Detect which cell encompasses the target text, then output its [x, y] center coordinate. 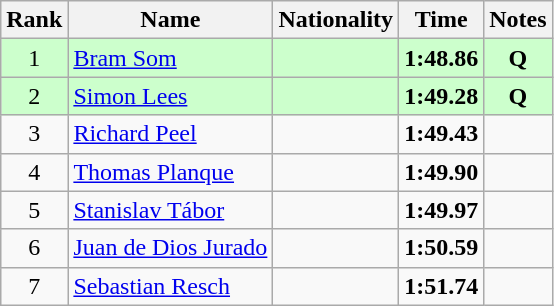
Notes [518, 20]
4 [34, 172]
1:48.86 [442, 58]
Nationality [336, 20]
Juan de Dios Jurado [170, 248]
Time [442, 20]
Name [170, 20]
5 [34, 210]
1:49.43 [442, 134]
2 [34, 96]
1:49.90 [442, 172]
Richard Peel [170, 134]
1:50.59 [442, 248]
1:49.97 [442, 210]
Bram Som [170, 58]
1 [34, 58]
7 [34, 286]
6 [34, 248]
3 [34, 134]
Thomas Planque [170, 172]
1:49.28 [442, 96]
Simon Lees [170, 96]
Stanislav Tábor [170, 210]
Rank [34, 20]
Sebastian Resch [170, 286]
1:51.74 [442, 286]
